Determine the (X, Y) coordinate at the center of the cell enclosing the given text.  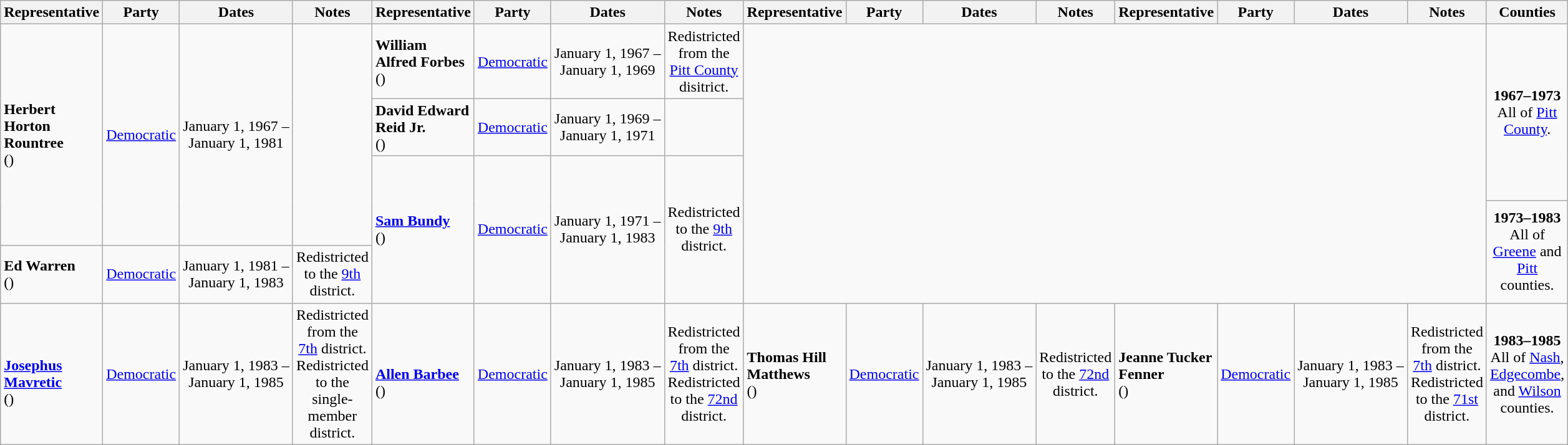
1967–1973 All of Pitt County. (1527, 112)
January 1, 1967 – January 1, 1981 (236, 135)
1983–1985 All of Nash, Edgecombe, and Wilson counties. (1527, 374)
Ed Warren() (52, 274)
Jeanne Tucker Fenner() (1166, 374)
Allen Barbee() (423, 374)
Redistricted from the 7th district. Redistricted to the single-member district. (332, 374)
1973–1983 All of Greene and Pitt counties. (1527, 252)
Redistricted to the 72nd district. (1075, 374)
January 1, 1971 – January 1, 1983 (607, 229)
Thomas Hill Matthews() (795, 374)
Herbert Horton Rountree() (52, 135)
Redistricted from the 7th district. Redistricted to the 71st district. (1447, 374)
Redistricted from the 7th district. Redistricted to the 72nd district. (704, 374)
January 1, 1967 – January 1, 1969 (607, 61)
Redistricted from the Pitt County disitrict. (704, 61)
Josephus Mavretic() (52, 374)
January 1, 1969 – January 1, 1971 (607, 127)
Counties (1527, 12)
Sam Bundy() (423, 229)
William Alfred Forbes() (423, 61)
January 1, 1981 – January 1, 1983 (236, 274)
David Edward Reid Jr.() (423, 127)
